From the cell containing the given text, extract its center point as (X, Y) coordinate. 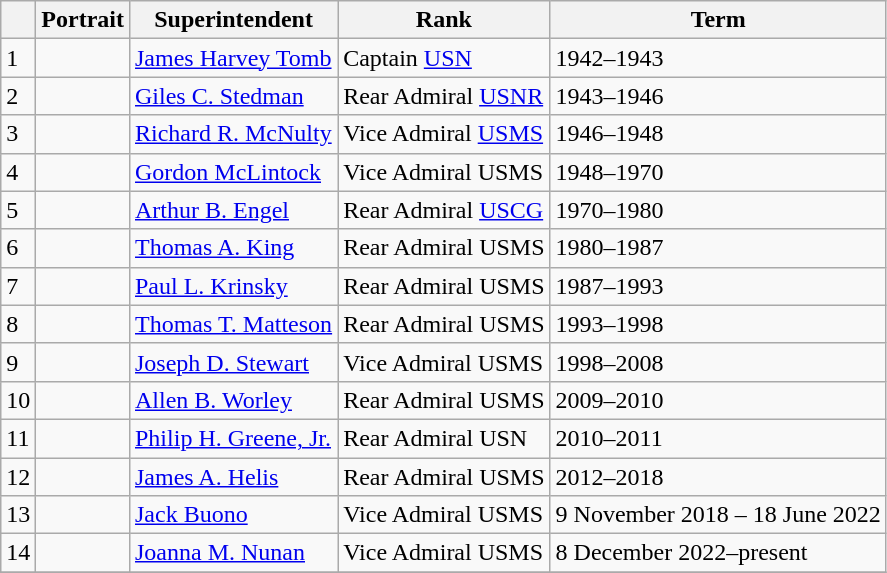
James Harvey Tomb (233, 58)
Portrait (83, 20)
Giles C. Stedman (233, 96)
1946–1948 (718, 134)
1970–1980 (718, 210)
Superintendent (233, 20)
Paul L. Krinsky (233, 286)
1 (18, 58)
1998–2008 (718, 362)
Rear Admiral USNR (444, 96)
8 (18, 324)
Allen B. Worley (233, 400)
1993–1998 (718, 324)
Rear Admiral USN (444, 438)
Term (718, 20)
5 (18, 210)
3 (18, 134)
13 (18, 515)
1948–1970 (718, 172)
Thomas A. King (233, 248)
6 (18, 248)
Rank (444, 20)
4 (18, 172)
Jack Buono (233, 515)
8 December 2022–present (718, 553)
Joseph D. Stewart (233, 362)
Rear Admiral USCG (444, 210)
1987–1993 (718, 286)
Arthur B. Engel (233, 210)
2009–2010 (718, 400)
12 (18, 477)
Thomas T. Matteson (233, 324)
2012–2018 (718, 477)
10 (18, 400)
14 (18, 553)
2 (18, 96)
Philip H. Greene, Jr. (233, 438)
7 (18, 286)
2010–2011 (718, 438)
1942–1943 (718, 58)
9 November 2018 – 18 June 2022 (718, 515)
Gordon McLintock (233, 172)
9 (18, 362)
James A. Helis (233, 477)
11 (18, 438)
Richard R. McNulty (233, 134)
1980–1987 (718, 248)
Captain USN (444, 58)
1943–1946 (718, 96)
Joanna M. Nunan (233, 553)
